From the cell containing the given text, extract its center point as [x, y] coordinate. 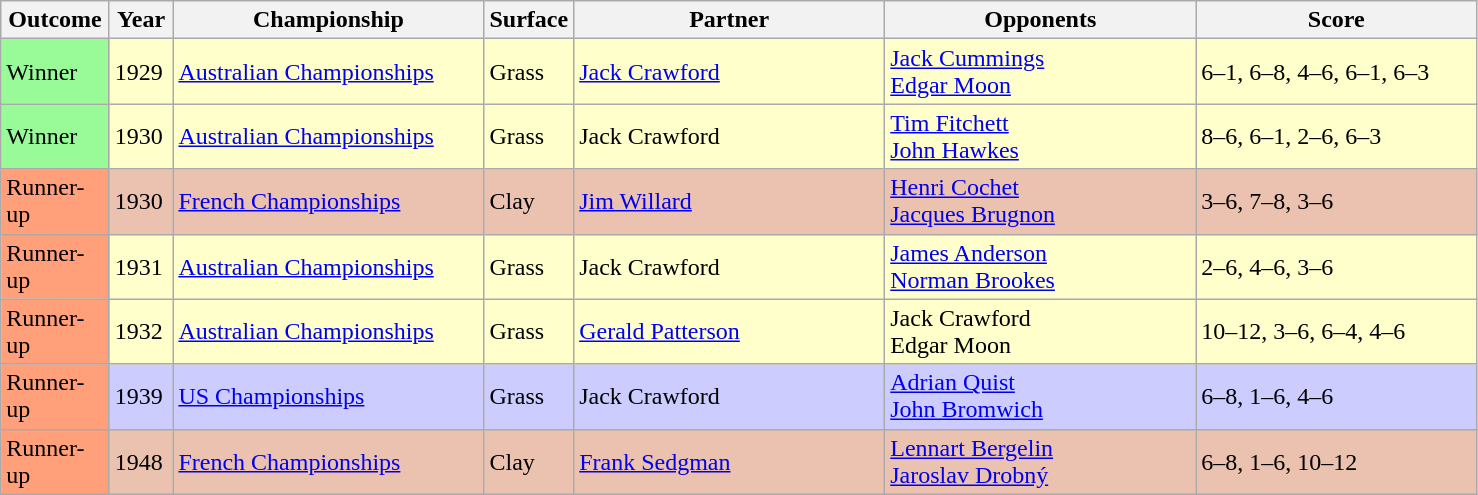
6–8, 1–6, 10–12 [1336, 462]
Championship [328, 20]
Outcome [56, 20]
6–8, 1–6, 4–6 [1336, 396]
3–6, 7–8, 3–6 [1336, 202]
Gerald Patterson [730, 332]
Score [1336, 20]
Year [141, 20]
1939 [141, 396]
Partner [730, 20]
James Anderson Norman Brookes [1040, 266]
10–12, 3–6, 6–4, 4–6 [1336, 332]
Jack Crawford Edgar Moon [1040, 332]
6–1, 6–8, 4–6, 6–1, 6–3 [1336, 72]
US Championships [328, 396]
8–6, 6–1, 2–6, 6–3 [1336, 136]
Jim Willard [730, 202]
1932 [141, 332]
2–6, 4–6, 3–6 [1336, 266]
Surface [529, 20]
Adrian Quist John Bromwich [1040, 396]
1929 [141, 72]
Opponents [1040, 20]
Jack Cummings Edgar Moon [1040, 72]
Lennart Bergelin Jaroslav Drobný [1040, 462]
1931 [141, 266]
1948 [141, 462]
Tim Fitchett John Hawkes [1040, 136]
Frank Sedgman [730, 462]
Henri Cochet Jacques Brugnon [1040, 202]
